For the text-containing cell, return its midpoint in [X, Y] coordinate format. 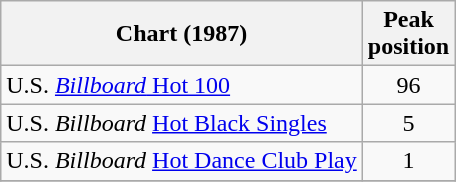
96 [408, 85]
5 [408, 123]
U.S. Billboard Hot 100 [182, 85]
U.S. Billboard Hot Black Singles [182, 123]
Chart (1987) [182, 34]
U.S. Billboard Hot Dance Club Play [182, 161]
1 [408, 161]
Peakposition [408, 34]
